Capture the cell that displays the provided text and extract its (x, y) central coordinate. 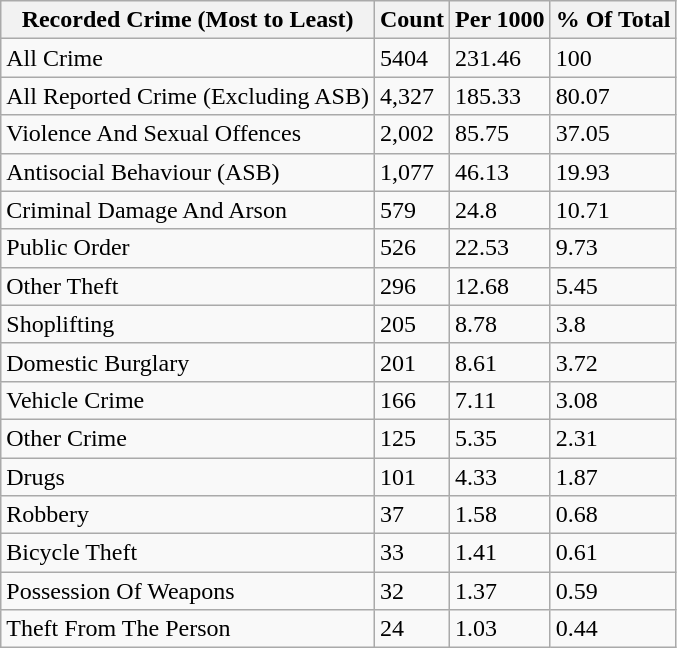
1.41 (500, 553)
201 (412, 362)
Other Crime (188, 438)
8.78 (500, 324)
46.13 (500, 172)
526 (412, 248)
296 (412, 286)
24 (412, 629)
All Crime (188, 58)
12.68 (500, 286)
37.05 (613, 134)
Drugs (188, 477)
7.11 (500, 400)
Shoplifting (188, 324)
125 (412, 438)
0.61 (613, 553)
205 (412, 324)
0.59 (613, 591)
10.71 (613, 210)
1.58 (500, 515)
Vehicle Crime (188, 400)
0.44 (613, 629)
3.08 (613, 400)
4.33 (500, 477)
1.03 (500, 629)
2,002 (412, 134)
22.53 (500, 248)
231.46 (500, 58)
Recorded Crime (Most to Least) (188, 20)
85.75 (500, 134)
100 (613, 58)
All Reported Crime (Excluding ASB) (188, 96)
37 (412, 515)
101 (412, 477)
Bicycle Theft (188, 553)
3.8 (613, 324)
2.31 (613, 438)
Domestic Burglary (188, 362)
5404 (412, 58)
32 (412, 591)
9.73 (613, 248)
185.33 (500, 96)
% Of Total (613, 20)
5.45 (613, 286)
Count (412, 20)
Robbery (188, 515)
80.07 (613, 96)
Violence And Sexual Offences (188, 134)
Theft From The Person (188, 629)
579 (412, 210)
Antisocial Behaviour (ASB) (188, 172)
166 (412, 400)
1.87 (613, 477)
1.37 (500, 591)
4,327 (412, 96)
0.68 (613, 515)
Other Theft (188, 286)
5.35 (500, 438)
Public Order (188, 248)
3.72 (613, 362)
33 (412, 553)
Per 1000 (500, 20)
Possession Of Weapons (188, 591)
Criminal Damage And Arson (188, 210)
24.8 (500, 210)
8.61 (500, 362)
1,077 (412, 172)
19.93 (613, 172)
